Return [X, Y] of the center of cell containing provided text 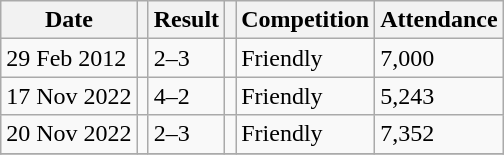
Attendance [439, 20]
7,352 [439, 134]
17 Nov 2022 [69, 96]
5,243 [439, 96]
20 Nov 2022 [69, 134]
Result [186, 20]
7,000 [439, 58]
Date [69, 20]
4–2 [186, 96]
Competition [306, 20]
29 Feb 2012 [69, 58]
